Return (X, Y) of the center of cell containing provided text 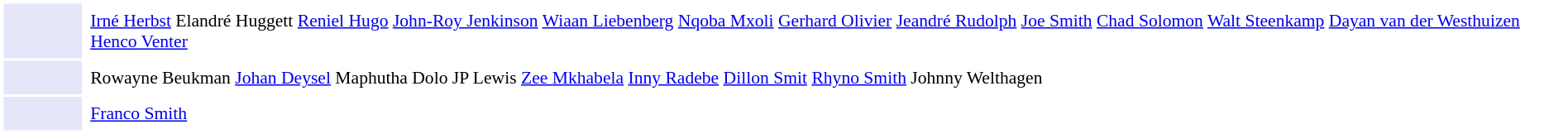
Rowayne Beukman Johan Deysel Maphutha Dolo JP Lewis Zee Mkhabela Inny Radebe Dillon Smit Rhyno Smith Johnny Welthagen (825, 78)
Franco Smith (825, 113)
